Find where the given text appears and provide that cell's center as [X, Y] coordinate. 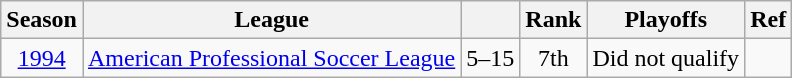
7th [554, 58]
Rank [554, 20]
1994 [42, 58]
Ref [768, 20]
Did not qualify [666, 58]
5–15 [490, 58]
League [271, 20]
Season [42, 20]
American Professional Soccer League [271, 58]
Playoffs [666, 20]
